Search for the cell housing the specified text and yield its (x, y) center coordinate. 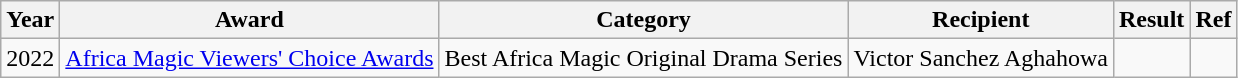
Recipient (981, 20)
Best Africa Magic Original Drama Series (644, 58)
2022 (30, 58)
Category (644, 20)
Ref (1214, 20)
Victor Sanchez Aghahowa (981, 58)
Result (1151, 20)
Award (250, 20)
Africa Magic Viewers' Choice Awards (250, 58)
Year (30, 20)
